Detect which cell encompasses the target text, then output its (X, Y) center coordinate. 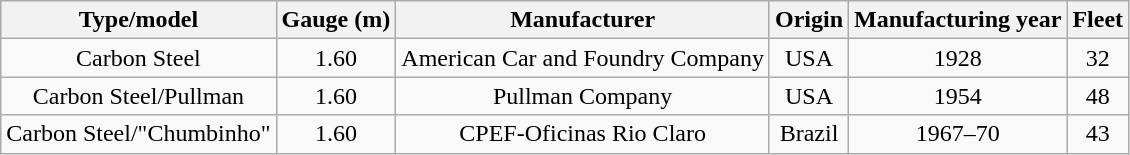
Manufacturing year (958, 20)
American Car and Foundry Company (583, 58)
Carbon Steel/"Chumbinho" (138, 134)
Manufacturer (583, 20)
CPEF-Oficinas Rio Claro (583, 134)
Origin (808, 20)
1928 (958, 58)
1954 (958, 96)
43 (1098, 134)
48 (1098, 96)
32 (1098, 58)
Gauge (m) (336, 20)
Fleet (1098, 20)
Type/model (138, 20)
Carbon Steel/Pullman (138, 96)
Pullman Company (583, 96)
Carbon Steel (138, 58)
1967–70 (958, 134)
Brazil (808, 134)
